Locate the cell with the specified text and output its [x, y] center coordinate. 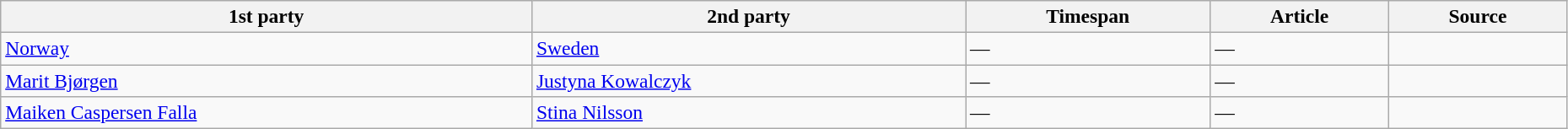
1st party [267, 16]
Justyna Kowalczyk [748, 80]
Marit Bjørgen [267, 80]
Article [1300, 16]
Sweden [748, 48]
2nd party [748, 16]
Maiken Caspersen Falla [267, 112]
Timespan [1088, 16]
Stina Nilsson [748, 112]
Norway [267, 48]
Source [1478, 16]
